Find where the given text appears and provide that cell's center as [X, Y] coordinate. 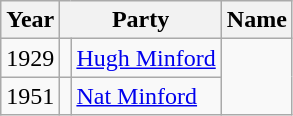
1929 [30, 58]
Hugh Minford [146, 58]
1951 [30, 96]
Party [140, 20]
Year [30, 20]
Nat Minford [146, 96]
Name [256, 20]
